Return [X, Y] of the center of cell containing provided text 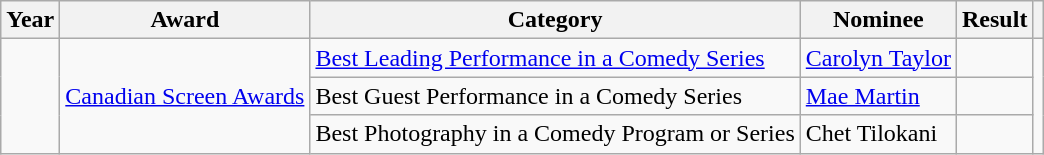
Mae Martin [878, 96]
Nominee [878, 20]
Canadian Screen Awards [185, 96]
Year [30, 20]
Best Guest Performance in a Comedy Series [555, 96]
Best Leading Performance in a Comedy Series [555, 58]
Award [185, 20]
Best Photography in a Comedy Program or Series [555, 134]
Category [555, 20]
Carolyn Taylor [878, 58]
Chet Tilokani [878, 134]
Result [995, 20]
